Determine the [x, y] coordinate at the center of the cell enclosing the given text.  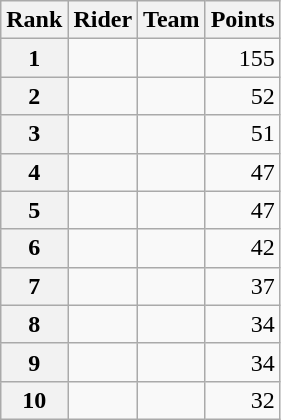
Rider [103, 20]
32 [242, 400]
8 [34, 324]
7 [34, 286]
52 [242, 96]
Rank [34, 20]
37 [242, 286]
9 [34, 362]
2 [34, 96]
155 [242, 58]
4 [34, 172]
10 [34, 400]
6 [34, 248]
51 [242, 134]
3 [34, 134]
Team [172, 20]
1 [34, 58]
Points [242, 20]
5 [34, 210]
42 [242, 248]
